Output the (X, Y) coordinate of the center of the cell containing the given text.  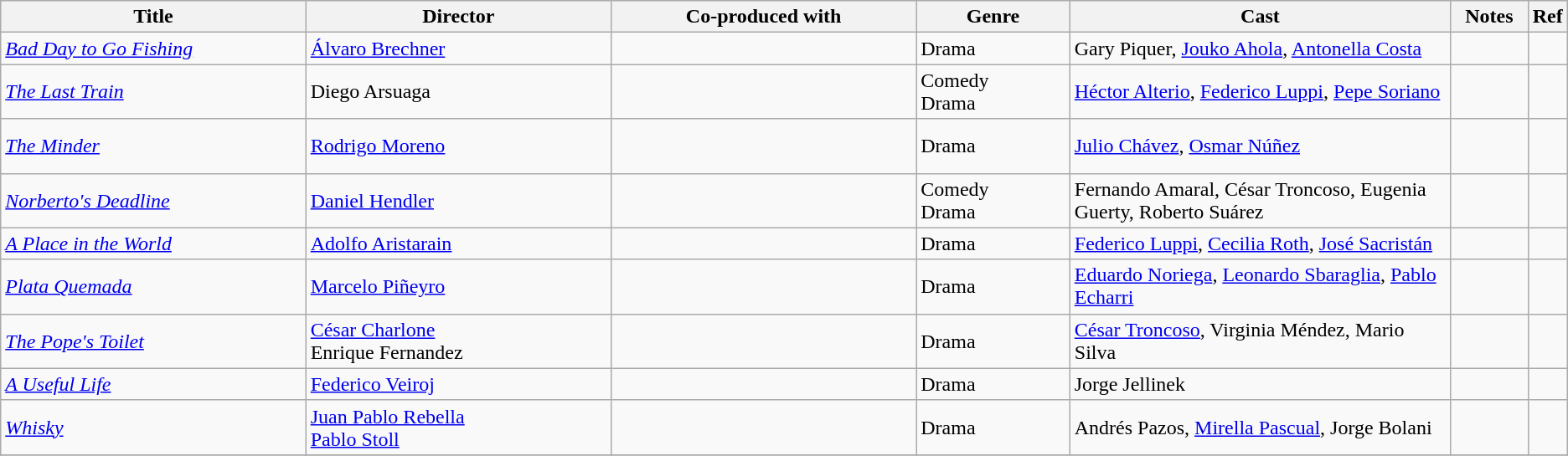
Plata Quemada (153, 286)
The Pope's Toilet (153, 341)
Julio Chávez, Osmar Núñez (1260, 146)
Adolfo Aristarain (458, 243)
Director (458, 17)
Federico Veiroj (458, 384)
Héctor Alterio, Federico Luppi, Pepe Soriano (1260, 92)
Federico Luppi, Cecilia Roth, José Sacristán (1260, 243)
Bad Day to Go Fishing (153, 49)
César Charlone Enrique Fernandez (458, 341)
The Minder (153, 146)
A Useful Life (153, 384)
Genre (993, 17)
Eduardo Noriega, Leonardo Sbaraglia, Pablo Echarri (1260, 286)
César Troncoso, Virginia Méndez, Mario Silva (1260, 341)
Ref (1548, 17)
Fernando Amaral, César Troncoso, Eugenia Guerty, Roberto Suárez (1260, 201)
Title (153, 17)
The Last Train (153, 92)
Gary Piquer, Jouko Ahola, Antonella Costa (1260, 49)
Juan Pablo Rebella Pablo Stoll (458, 427)
Cast (1260, 17)
Jorge Jellinek (1260, 384)
Daniel Hendler (458, 201)
Whisky (153, 427)
Notes (1489, 17)
A Place in the World (153, 243)
Co-produced with (764, 17)
Álvaro Brechner (458, 49)
Norberto's Deadline (153, 201)
Diego Arsuaga (458, 92)
Marcelo Piñeyro (458, 286)
Rodrigo Moreno (458, 146)
Andrés Pazos, Mirella Pascual, Jorge Bolani (1260, 427)
